Locate the cell with the specified text and output its [X, Y] center coordinate. 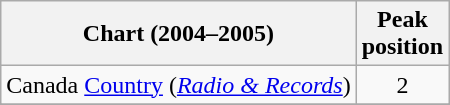
Peakposition [402, 34]
2 [402, 85]
Canada Country (Radio & Records) [178, 85]
Chart (2004–2005) [178, 34]
